Pinpoint the cell where the given text exists, returning its (X, Y) midpoint coordinate. 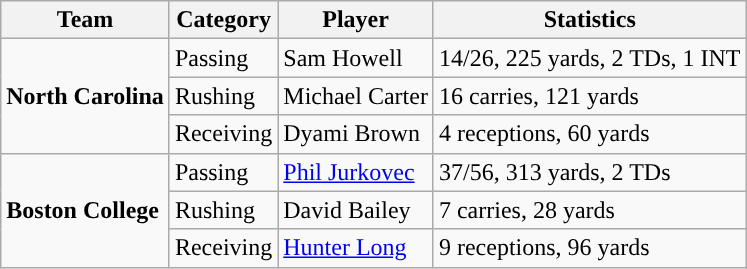
16 carries, 121 yards (590, 96)
Team (86, 20)
Player (356, 20)
Statistics (590, 20)
Sam Howell (356, 58)
Category (223, 20)
North Carolina (86, 96)
4 receptions, 60 yards (590, 134)
David Bailey (356, 210)
Hunter Long (356, 248)
Boston College (86, 210)
37/56, 313 yards, 2 TDs (590, 172)
14/26, 225 yards, 2 TDs, 1 INT (590, 58)
Michael Carter (356, 96)
Phil Jurkovec (356, 172)
Dyami Brown (356, 134)
9 receptions, 96 yards (590, 248)
7 carries, 28 yards (590, 210)
